For the text-containing cell, return its midpoint in [x, y] coordinate format. 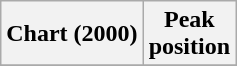
Peakposition [189, 34]
Chart (2000) [72, 34]
